Extract the (x, y) coordinate from the center of the cell holding the provided text.  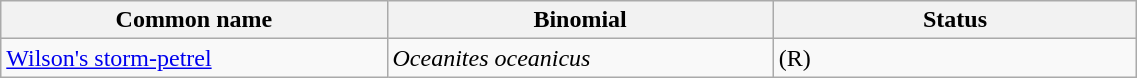
Wilson's storm-petrel (194, 58)
Binomial (580, 20)
Oceanites oceanicus (580, 58)
(R) (955, 58)
Status (955, 20)
Common name (194, 20)
